Search for the cell housing the specified text and yield its (X, Y) center coordinate. 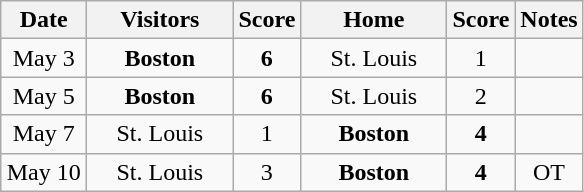
3 (267, 172)
May 3 (44, 58)
May 10 (44, 172)
May 5 (44, 96)
May 7 (44, 134)
Visitors (160, 20)
Home (374, 20)
Notes (549, 20)
OT (549, 172)
Date (44, 20)
2 (481, 96)
